Determine the [x, y] coordinate at the center of the cell enclosing the given text.  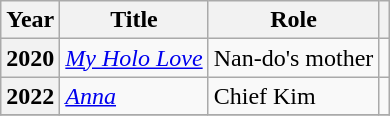
2022 [30, 96]
Anna [134, 96]
Role [294, 20]
Nan-do's mother [294, 58]
Chief Kim [294, 96]
2020 [30, 58]
My Holo Love [134, 58]
Title [134, 20]
Year [30, 20]
